Find where the given text appears and provide that cell's center as [x, y] coordinate. 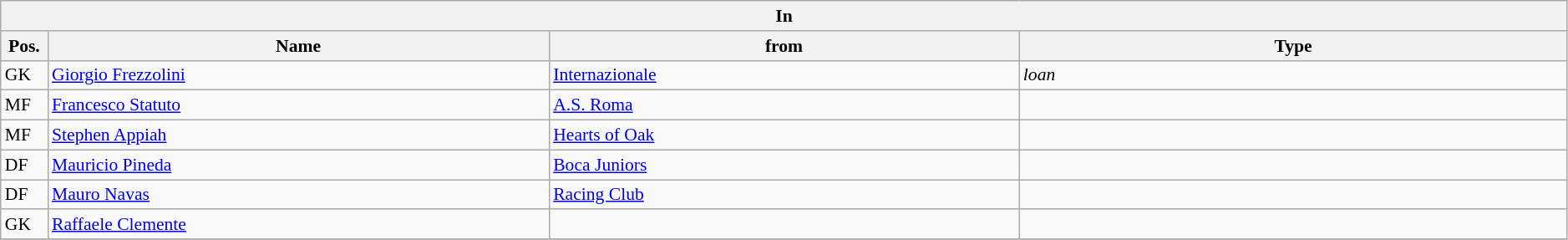
Racing Club [784, 195]
Pos. [24, 46]
Mauricio Pineda [298, 165]
Mauro Navas [298, 195]
Boca Juniors [784, 165]
Name [298, 46]
Raffaele Clemente [298, 225]
Giorgio Frezzolini [298, 75]
Type [1293, 46]
Internazionale [784, 75]
Hearts of Oak [784, 135]
loan [1293, 75]
Stephen Appiah [298, 135]
In [784, 16]
Francesco Statuto [298, 105]
A.S. Roma [784, 105]
from [784, 46]
